Determine the (X, Y) coordinate at the center of the cell enclosing the given text.  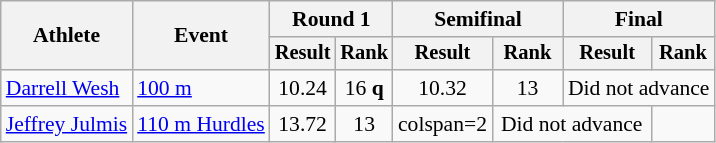
16 q (364, 88)
Darrell Wesh (66, 88)
10.32 (442, 88)
Athlete (66, 36)
10.24 (303, 88)
Semifinal (478, 19)
Jeffrey Julmis (66, 124)
13.72 (303, 124)
Final (639, 19)
Event (201, 36)
Round 1 (332, 19)
colspan=2 (442, 124)
100 m (201, 88)
110 m Hurdles (201, 124)
